Capture the cell that displays the provided text and extract its (X, Y) central coordinate. 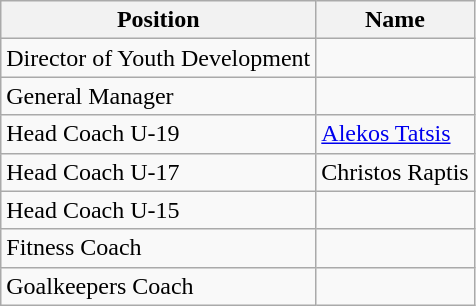
Head Coach U-19 (158, 134)
Christos Raptis (395, 172)
Goalkeepers Coach (158, 286)
General Manager (158, 96)
Fitness Coach (158, 248)
Head Coach U-17 (158, 172)
Alekos Tatsis (395, 134)
Director of Youth Development (158, 58)
Head Coach U-15 (158, 210)
Position (158, 20)
Name (395, 20)
